From the cell containing the given text, extract its center point as [X, Y] coordinate. 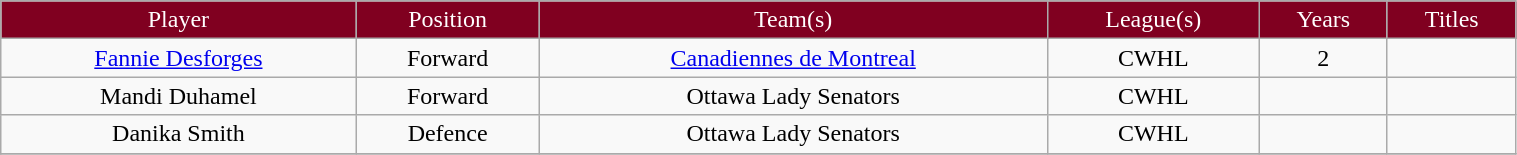
2 [1323, 58]
Defence [448, 134]
Position [448, 20]
Titles [1452, 20]
League(s) [1153, 20]
Danika Smith [178, 134]
Mandi Duhamel [178, 96]
Fannie Desforges [178, 58]
Canadiennes de Montreal [793, 58]
Player [178, 20]
Years [1323, 20]
Team(s) [793, 20]
